Output the [X, Y] coordinate of the center of the cell containing the given text.  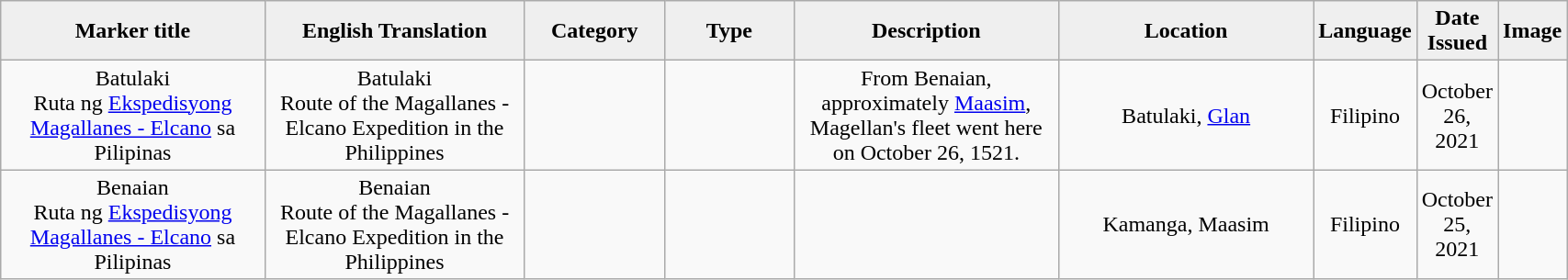
Date Issued [1457, 31]
English Translation [395, 31]
BatulakiRuta ng Ekspedisyong Magallanes - Elcano sa Pilipinas [132, 116]
October 26, 2021 [1457, 116]
Description [926, 31]
Type [729, 31]
Image [1532, 31]
Language [1365, 31]
October 25, 2021 [1457, 224]
BenaianRoute of the Magallanes - Elcano Expedition in the Philippines [395, 224]
Marker title [132, 31]
From Benaian, approximately Maasim, Magellan's fleet went here on October 26, 1521. [926, 116]
BatulakiRoute of the Magallanes - Elcano Expedition in the Philippines [395, 116]
BenaianRuta ng Ekspedisyong Magallanes - Elcano sa Pilipinas [132, 224]
Category [595, 31]
Kamanga, Maasim [1185, 224]
Location [1185, 31]
Batulaki, Glan [1185, 116]
